For the text-containing cell, return its midpoint in [X, Y] coordinate format. 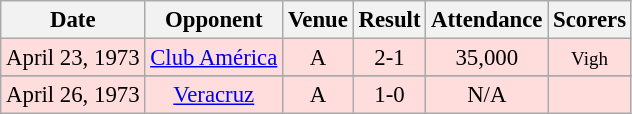
Club América [214, 58]
Venue [318, 20]
Result [390, 20]
1-0 [390, 95]
Attendance [487, 20]
Vigh [590, 58]
N/A [487, 95]
35,000 [487, 58]
Veracruz [214, 95]
April 23, 1973 [73, 58]
April 26, 1973 [73, 95]
Date [73, 20]
Opponent [214, 20]
2-1 [390, 58]
Scorers [590, 20]
